Identify which cell holds the provided text, then report its [X, Y] central coordinate. 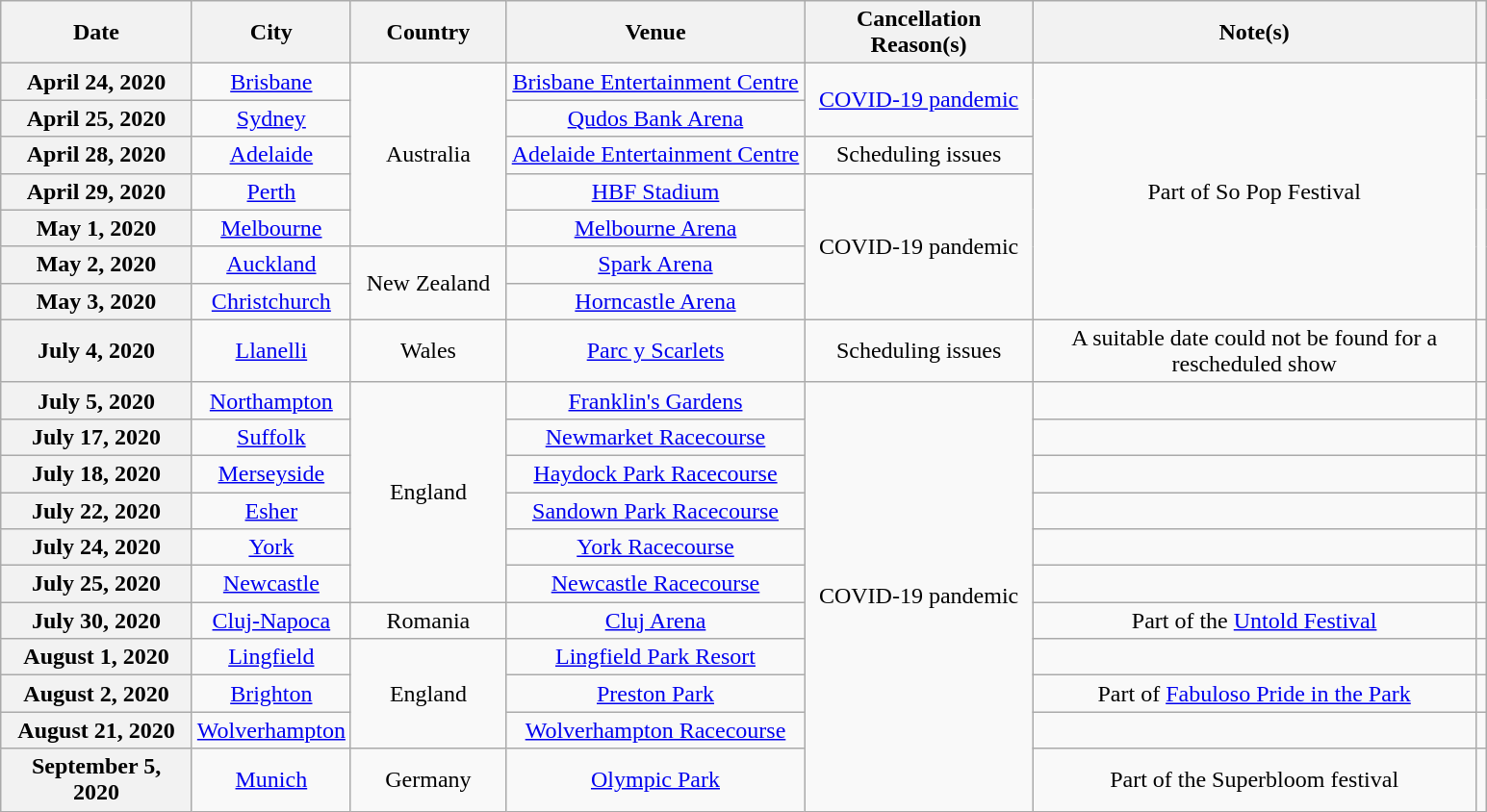
Romania [427, 621]
Germany [427, 779]
Spark Arena [654, 265]
Brisbane [271, 82]
HBF Stadium [654, 191]
Lingfield Park Resort [654, 657]
April 29, 2020 [96, 191]
Newcastle [271, 584]
Part of the Untold Festival [1255, 621]
Part of So Pop Festival [1255, 191]
July 4, 2020 [96, 350]
Part of Fabuloso Pride in the Park [1255, 694]
Venue [654, 33]
Melbourne [271, 228]
Australia [427, 155]
July 25, 2020 [96, 584]
Northampton [271, 400]
City [271, 33]
Wolverhampton Racecourse [654, 730]
Note(s) [1255, 33]
May 2, 2020 [96, 265]
Parc y Scarlets [654, 350]
Sydney [271, 118]
Date [96, 33]
Olympic Park [654, 779]
Cluj-Napoca [271, 621]
July 18, 2020 [96, 473]
April 24, 2020 [96, 82]
July 17, 2020 [96, 437]
May 3, 2020 [96, 301]
Part of the Superbloom festival [1255, 779]
Cancellation Reason(s) [919, 33]
Franklin's Gardens [654, 400]
Adelaide [271, 155]
Qudos Bank Arena [654, 118]
Brighton [271, 694]
Christchurch [271, 301]
August 21, 2020 [96, 730]
Sandown Park Racecourse [654, 511]
July 22, 2020 [96, 511]
July 30, 2020 [96, 621]
August 2, 2020 [96, 694]
Merseyside [271, 473]
A suitable date could not be found for a rescheduled show [1255, 350]
May 1, 2020 [96, 228]
New Zealand [427, 283]
July 24, 2020 [96, 547]
Wales [427, 350]
August 1, 2020 [96, 657]
Country [427, 33]
Horncastle Arena [654, 301]
Munich [271, 779]
Auckland [271, 265]
Adelaide Entertainment Centre [654, 155]
Suffolk [271, 437]
April 25, 2020 [96, 118]
Wolverhampton [271, 730]
Newcastle Racecourse [654, 584]
Melbourne Arena [654, 228]
Esher [271, 511]
York [271, 547]
Cluj Arena [654, 621]
Perth [271, 191]
York Racecourse [654, 547]
Haydock Park Racecourse [654, 473]
Newmarket Racecourse [654, 437]
Lingfield [271, 657]
Brisbane Entertainment Centre [654, 82]
Llanelli [271, 350]
July 5, 2020 [96, 400]
April 28, 2020 [96, 155]
Preston Park [654, 694]
September 5, 2020 [96, 779]
